Return [x, y] of the center of cell containing provided text 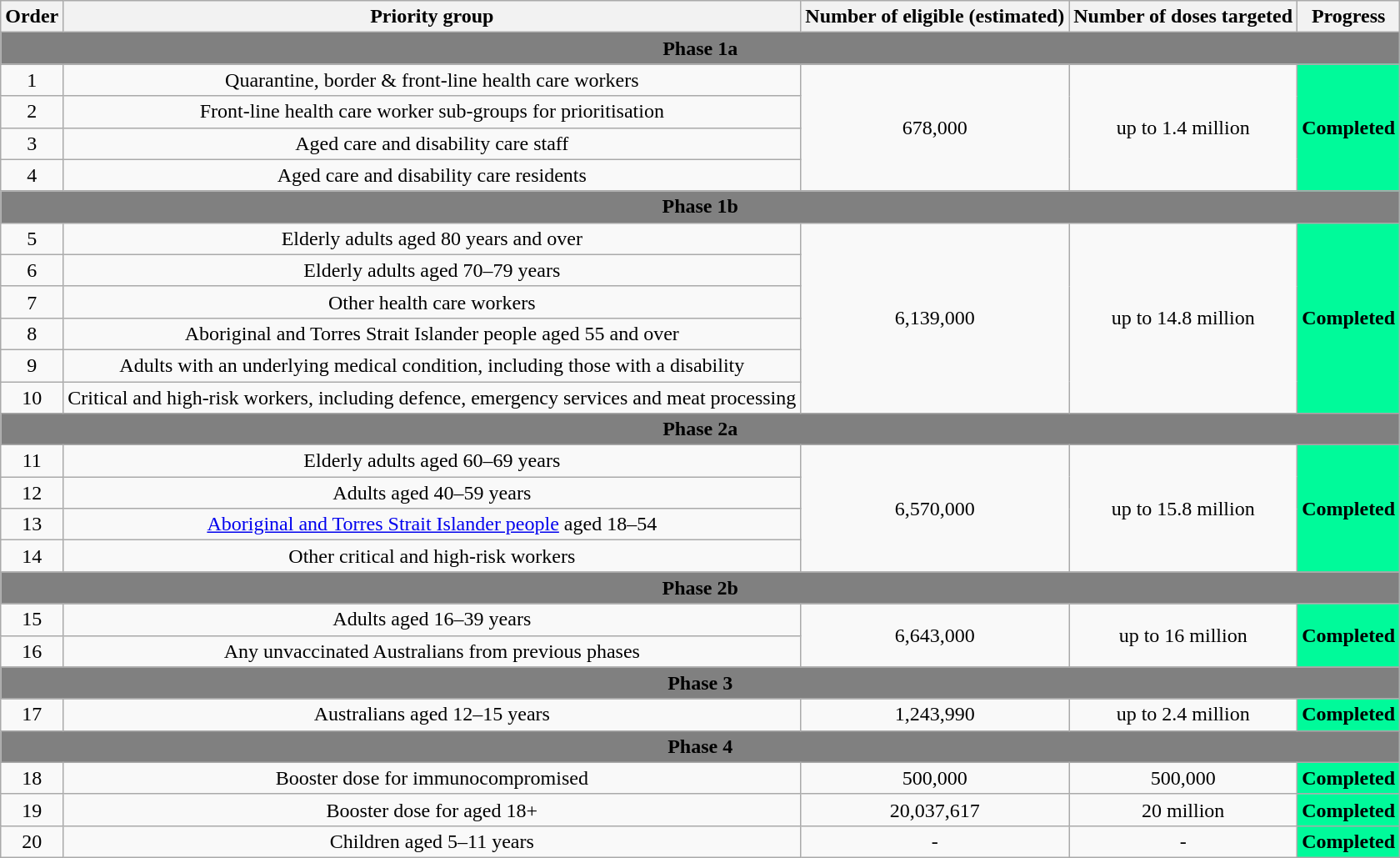
11 [32, 461]
Phase 2a [700, 429]
20,037,617 [935, 810]
2 [32, 112]
Front-line health care worker sub-groups for prioritisation [432, 112]
Aboriginal and Torres Strait Islander people aged 55 and over [432, 334]
Elderly adults aged 80 years and over [432, 238]
Phase 2b [700, 588]
Australians aged 12–15 years [432, 715]
19 [32, 810]
up to 16 million [1183, 635]
7 [32, 302]
up to 2.4 million [1183, 715]
Priority group [432, 17]
Adults aged 16–39 years [432, 620]
1,243,990 [935, 715]
10 [32, 398]
Quarantine, border & front-line health care workers [432, 80]
Phase 1a [700, 48]
Aged care and disability care staff [432, 143]
Order [32, 17]
Phase 3 [700, 683]
Any unvaccinated Australians from previous phases [432, 651]
678,000 [935, 128]
Adults with an underlying medical condition, including those with a disability [432, 365]
Other critical and high-risk workers [432, 556]
16 [32, 651]
5 [32, 238]
9 [32, 365]
up to 14.8 million [1183, 318]
12 [32, 493]
up to 1.4 million [1183, 128]
13 [32, 524]
Children aged 5–11 years [432, 841]
Other health care workers [432, 302]
20 [32, 841]
Critical and high-risk workers, including defence, emergency services and meat processing [432, 398]
14 [32, 556]
Elderly adults aged 60–69 years [432, 461]
18 [32, 778]
Booster dose for immunocompromised [432, 778]
Number of doses targeted [1183, 17]
17 [32, 715]
Phase 1b [700, 207]
8 [32, 334]
6 [32, 270]
20 million [1183, 810]
up to 15.8 million [1183, 509]
Elderly adults aged 70–79 years [432, 270]
Aboriginal and Torres Strait Islander people aged 18–54 [432, 524]
Number of eligible (estimated) [935, 17]
6,139,000 [935, 318]
1 [32, 80]
6,570,000 [935, 509]
Booster dose for aged 18+ [432, 810]
Adults aged 40–59 years [432, 493]
Aged care and disability care residents [432, 175]
3 [32, 143]
4 [32, 175]
Progress [1348, 17]
15 [32, 620]
6,643,000 [935, 635]
Phase 4 [700, 746]
